Extract the [x, y] coordinate from the center of the cell holding the provided text.  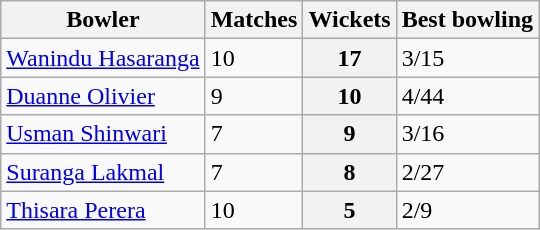
5 [350, 210]
17 [350, 58]
Usman Shinwari [103, 134]
Wickets [350, 20]
Wanindu Hasaranga [103, 58]
Matches [254, 20]
3/16 [467, 134]
4/44 [467, 96]
8 [350, 172]
2/9 [467, 210]
3/15 [467, 58]
2/27 [467, 172]
Best bowling [467, 20]
Duanne Olivier [103, 96]
Bowler [103, 20]
Thisara Perera [103, 210]
Suranga Lakmal [103, 172]
